Provide the [x, y] coordinate of the cell's center where the given text is located.  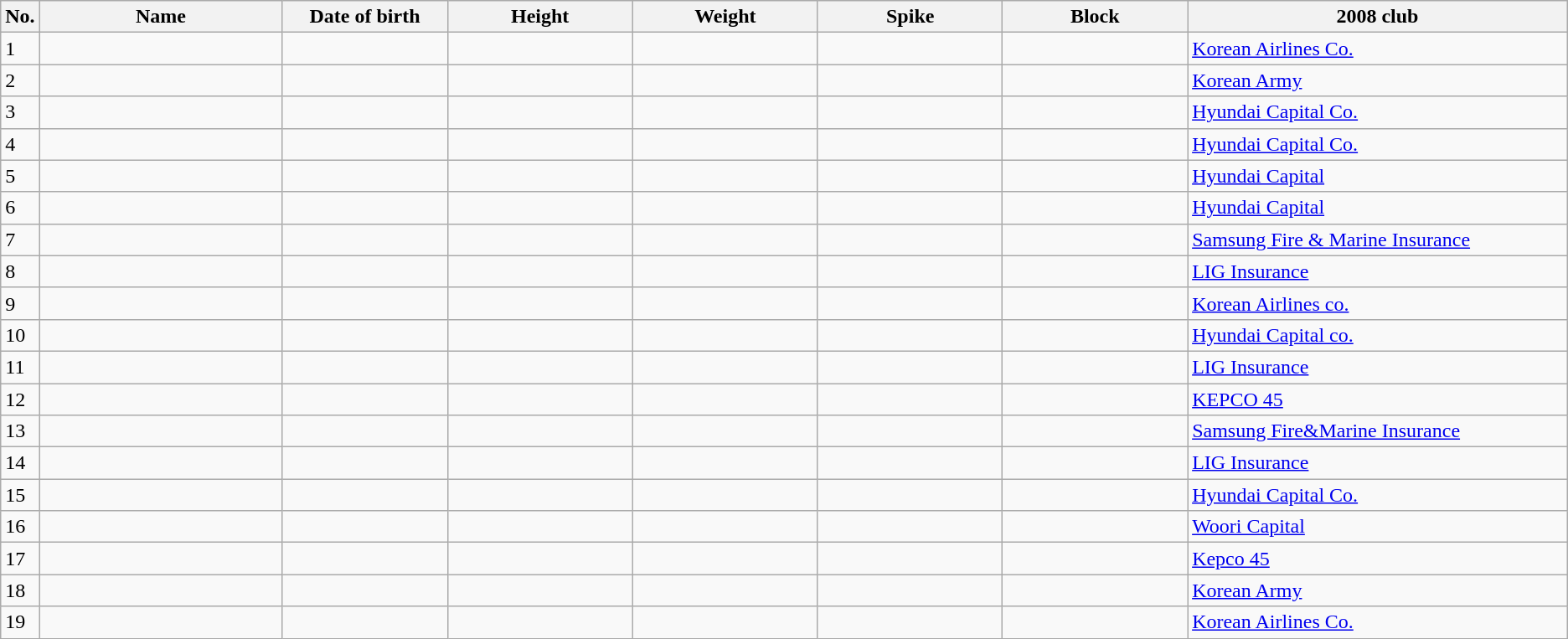
4 [20, 144]
15 [20, 495]
No. [20, 17]
10 [20, 335]
12 [20, 399]
Weight [725, 17]
Name [161, 17]
KEPCO 45 [1378, 399]
Spike [910, 17]
18 [20, 590]
6 [20, 208]
9 [20, 303]
7 [20, 240]
Block [1096, 17]
19 [20, 622]
5 [20, 176]
Height [539, 17]
11 [20, 367]
Kepco 45 [1378, 559]
17 [20, 559]
Samsung Fire & Marine Insurance [1378, 240]
3 [20, 112]
16 [20, 527]
2 [20, 80]
8 [20, 271]
Woori Capital [1378, 527]
1 [20, 49]
2008 club [1378, 17]
14 [20, 463]
Samsung Fire&Marine Insurance [1378, 431]
Date of birth [365, 17]
13 [20, 431]
Korean Airlines co. [1378, 303]
Hyundai Capital co. [1378, 335]
